Output the (x, y) coordinate of the center of the cell containing the given text.  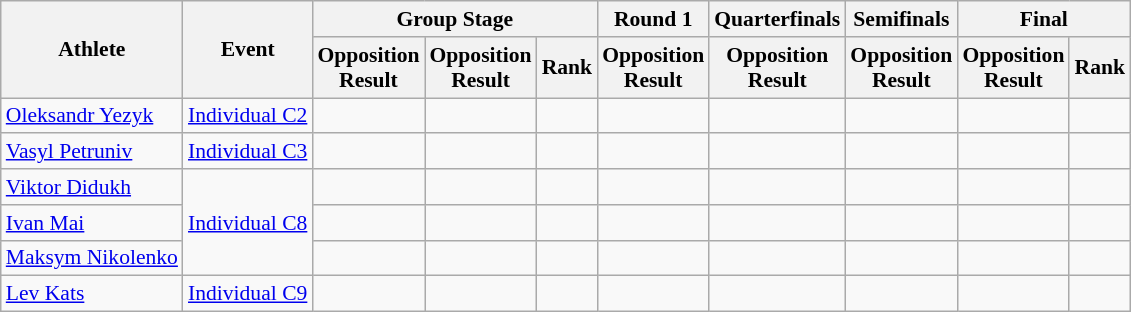
Individual C9 (248, 294)
Athlete (92, 50)
Group Stage (454, 19)
Oleksandr Yezyk (92, 116)
Semifinals (901, 19)
Quarterfinals (777, 19)
Round 1 (653, 19)
Lev Kats (92, 294)
Viktor Didukh (92, 187)
Ivan Mai (92, 223)
Final (1044, 19)
Maksym Nikolenko (92, 258)
Individual C8 (248, 222)
Individual C2 (248, 116)
Event (248, 50)
Individual C3 (248, 152)
Vasyl Petruniv (92, 152)
